Output the (X, Y) coordinate of the center of the cell containing the given text.  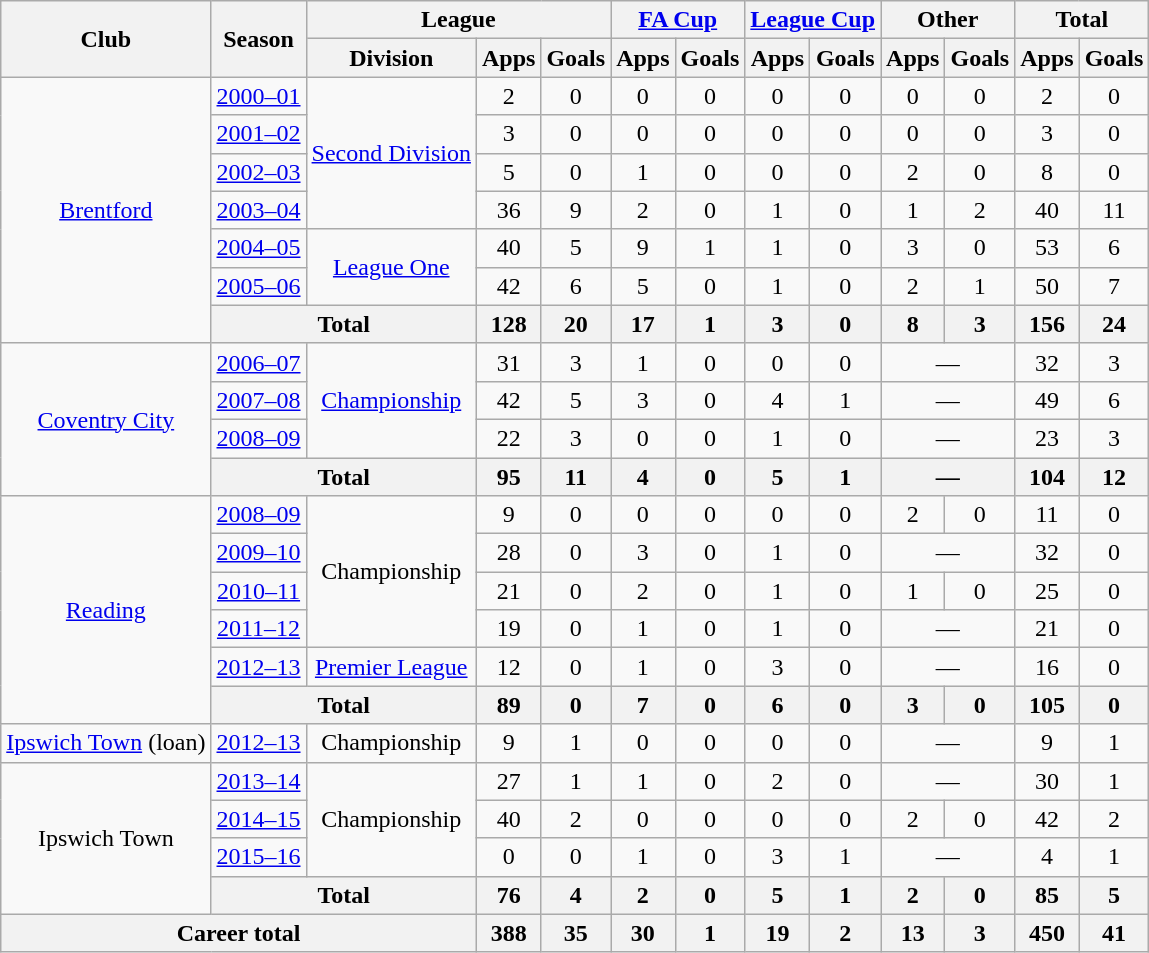
Ipswich Town (loan) (106, 743)
2014–15 (258, 819)
Reading (106, 610)
Premier League (391, 667)
Other (948, 20)
27 (508, 781)
388 (508, 933)
2013–14 (258, 781)
50 (1047, 286)
41 (1114, 933)
76 (508, 895)
24 (1114, 324)
Second Division (391, 153)
105 (1047, 705)
2010–11 (258, 591)
2015–16 (258, 857)
17 (643, 324)
128 (508, 324)
36 (508, 210)
2000–01 (258, 96)
FA Cup (678, 20)
League One (391, 267)
85 (1047, 895)
35 (576, 933)
Career total (239, 933)
League Cup (813, 20)
Coventry City (106, 419)
89 (508, 705)
2011–12 (258, 629)
104 (1047, 477)
25 (1047, 591)
2005–06 (258, 286)
22 (508, 438)
16 (1047, 667)
31 (508, 362)
Brentford (106, 210)
13 (913, 933)
23 (1047, 438)
450 (1047, 933)
Ipswich Town (106, 838)
League (458, 20)
53 (1047, 248)
Season (258, 39)
2006–07 (258, 362)
2001–02 (258, 134)
Division (391, 58)
2007–08 (258, 400)
28 (508, 553)
2003–04 (258, 210)
49 (1047, 400)
2002–03 (258, 172)
20 (576, 324)
2004–05 (258, 248)
156 (1047, 324)
Club (106, 39)
95 (508, 477)
2009–10 (258, 553)
